Provide the (X, Y) coordinate of the cell's center where the given text is located.  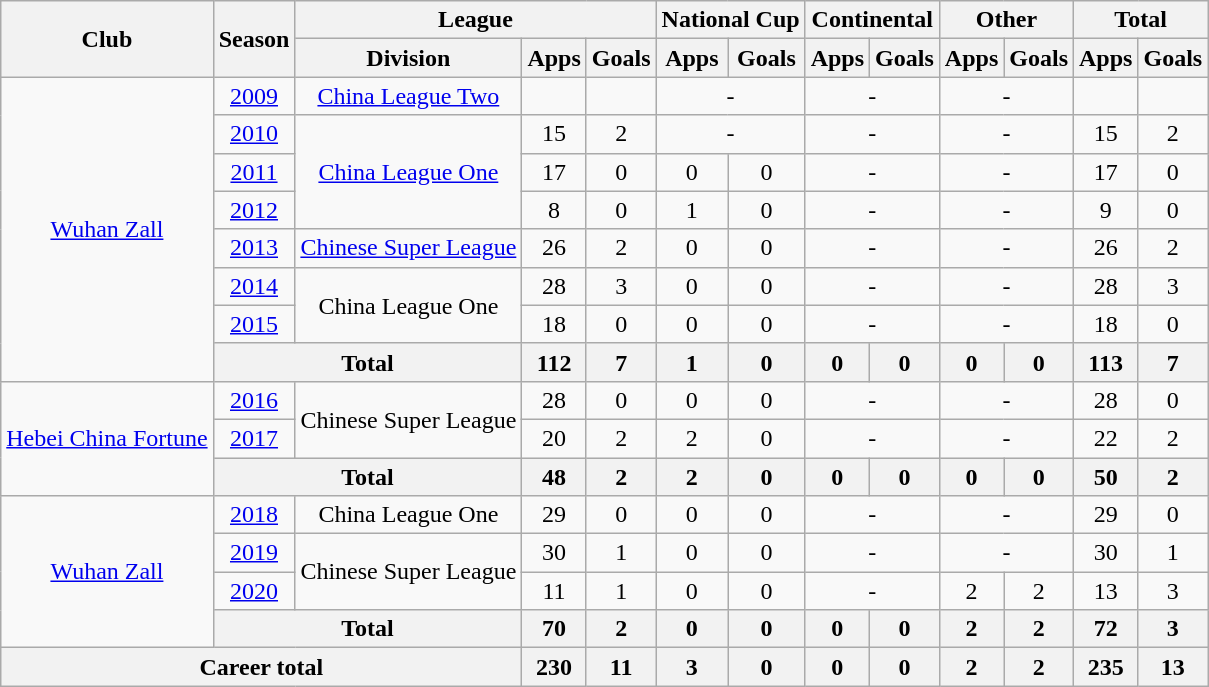
20 (554, 438)
2010 (254, 134)
2013 (254, 248)
League (476, 20)
Career total (262, 667)
Division (408, 58)
22 (1106, 438)
2018 (254, 515)
2012 (254, 210)
9 (1106, 210)
48 (554, 477)
China League Two (408, 96)
8 (554, 210)
Club (107, 39)
National Cup (730, 20)
50 (1106, 477)
2014 (254, 286)
Continental (872, 20)
112 (554, 362)
Season (254, 39)
2009 (254, 96)
Other (1006, 20)
72 (1106, 629)
Hebei China Fortune (107, 438)
2011 (254, 172)
70 (554, 629)
2020 (254, 591)
235 (1106, 667)
113 (1106, 362)
2017 (254, 438)
230 (554, 667)
2015 (254, 324)
2019 (254, 553)
2016 (254, 400)
